Pinpoint the cell where the given text exists, returning its [x, y] midpoint coordinate. 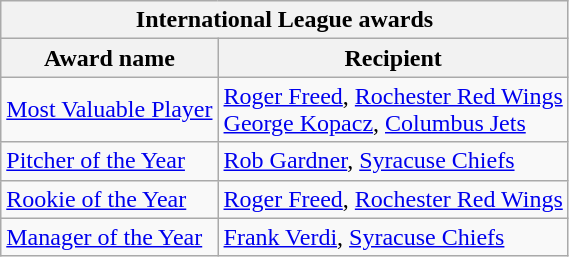
Manager of the Year [110, 237]
Award name [110, 58]
Rookie of the Year [110, 199]
International League awards [285, 20]
Rob Gardner, Syracuse Chiefs [393, 161]
Roger Freed, Rochester Red Wings [393, 199]
Pitcher of the Year [110, 161]
Recipient [393, 58]
Most Valuable Player [110, 110]
Roger Freed, Rochester Red Wings George Kopacz, Columbus Jets [393, 110]
Frank Verdi, Syracuse Chiefs [393, 237]
